Return (X, Y) of the center of cell containing provided text 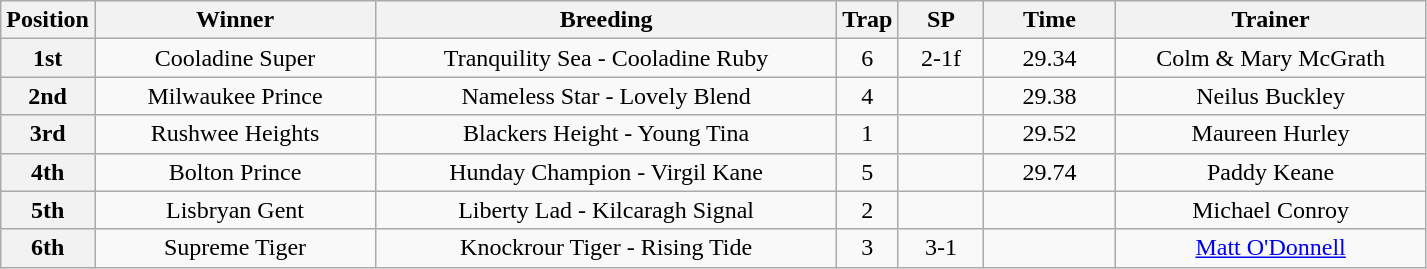
Matt O'Donnell (1270, 248)
Time (1050, 20)
Rushwee Heights (234, 134)
29.34 (1050, 58)
2 (868, 210)
Breeding (606, 20)
1st (48, 58)
Bolton Prince (234, 172)
5 (868, 172)
Trap (868, 20)
4 (868, 96)
Colm & Mary McGrath (1270, 58)
29.38 (1050, 96)
4th (48, 172)
Blackers Height - Young Tina (606, 134)
Milwaukee Prince (234, 96)
Maureen Hurley (1270, 134)
Neilus Buckley (1270, 96)
Cooladine Super (234, 58)
29.52 (1050, 134)
Winner (234, 20)
1 (868, 134)
SP (941, 20)
Hunday Champion - Virgil Kane (606, 172)
6th (48, 248)
Liberty Lad - Kilcaragh Signal (606, 210)
Nameless Star - Lovely Blend (606, 96)
3 (868, 248)
Michael Conroy (1270, 210)
Supreme Tiger (234, 248)
2nd (48, 96)
6 (868, 58)
Position (48, 20)
3-1 (941, 248)
29.74 (1050, 172)
Knockrour Tiger - Rising Tide (606, 248)
Tranquility Sea - Cooladine Ruby (606, 58)
2-1f (941, 58)
Lisbryan Gent (234, 210)
Trainer (1270, 20)
3rd (48, 134)
Paddy Keane (1270, 172)
5th (48, 210)
